Extract the [X, Y] coordinate from the center of the cell holding the provided text.  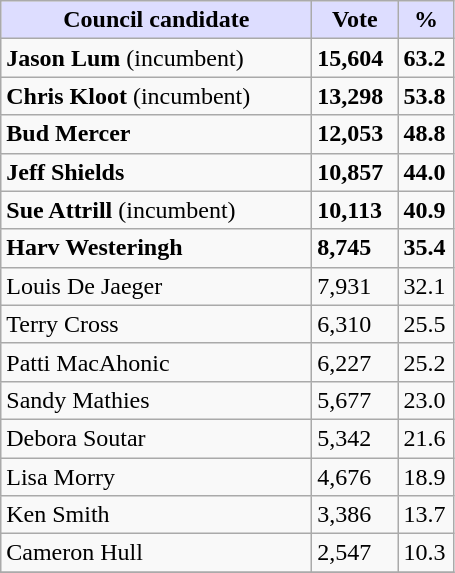
Louis De Jaeger [156, 286]
35.4 [426, 248]
3,386 [355, 515]
Lisa Morry [156, 477]
Harv Westeringh [156, 248]
15,604 [355, 58]
18.9 [426, 477]
Chris Kloot (incumbent) [156, 96]
Patti MacAhonic [156, 362]
32.1 [426, 286]
12,053 [355, 134]
40.9 [426, 210]
Council candidate [156, 20]
10,857 [355, 172]
Sandy Mathies [156, 400]
Jeff Shields [156, 172]
48.8 [426, 134]
23.0 [426, 400]
63.2 [426, 58]
6,227 [355, 362]
25.2 [426, 362]
Bud Mercer [156, 134]
Sue Attrill (incumbent) [156, 210]
Ken Smith [156, 515]
13,298 [355, 96]
Jason Lum (incumbent) [156, 58]
Debora Soutar [156, 438]
13.7 [426, 515]
Terry Cross [156, 324]
Cameron Hull [156, 553]
25.5 [426, 324]
44.0 [426, 172]
21.6 [426, 438]
5,342 [355, 438]
% [426, 20]
5,677 [355, 400]
7,931 [355, 286]
4,676 [355, 477]
53.8 [426, 96]
10,113 [355, 210]
10.3 [426, 553]
6,310 [355, 324]
Vote [355, 20]
8,745 [355, 248]
2,547 [355, 553]
